Search for the cell housing the specified text and yield its (X, Y) center coordinate. 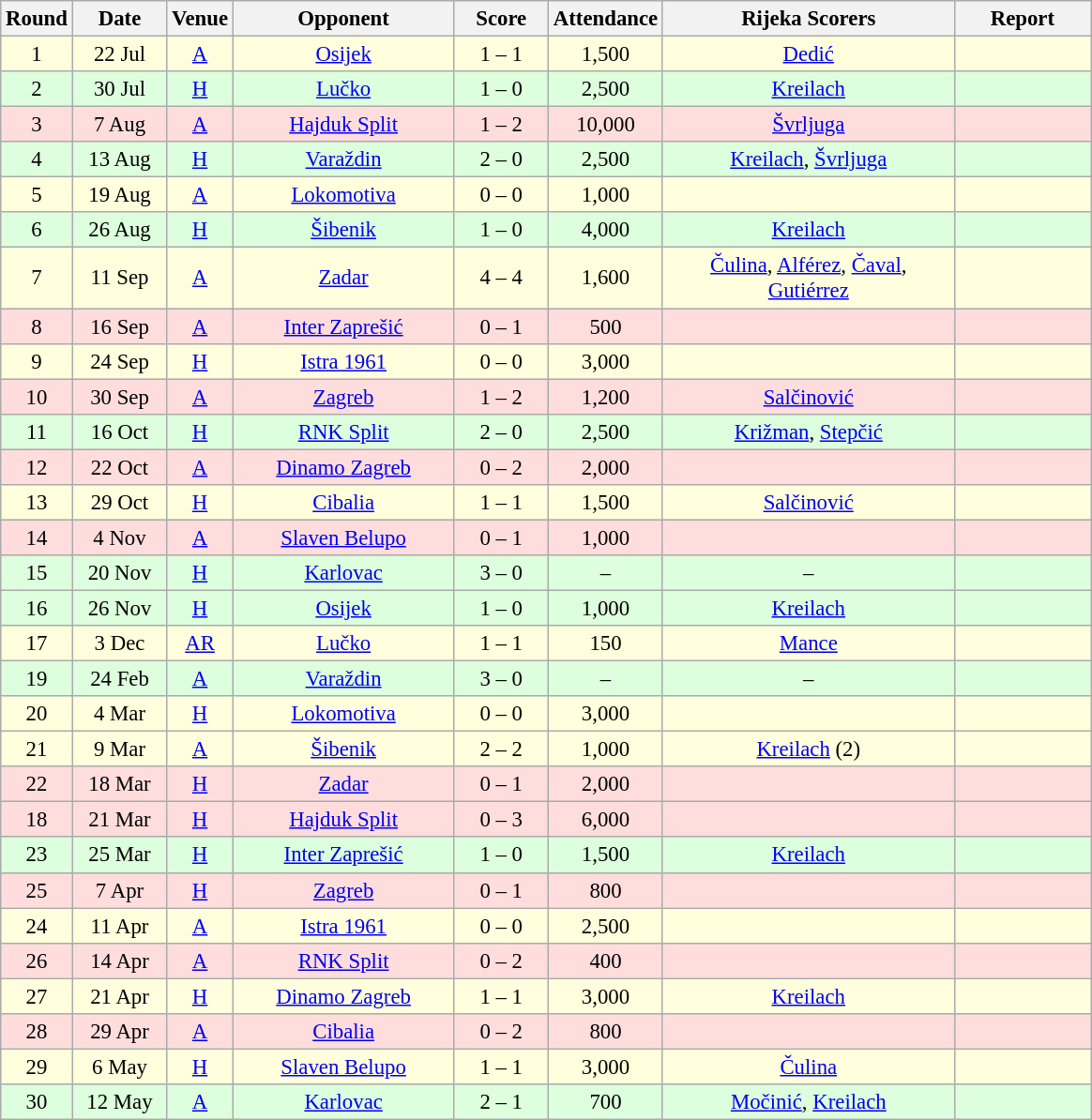
7 Apr (120, 890)
14 Apr (120, 961)
Attendance (606, 19)
1,600 (606, 278)
Report (1023, 19)
21 (37, 749)
30 Jul (120, 89)
19 (37, 679)
3 Dec (120, 643)
30 (37, 1102)
20 (37, 714)
0 – 3 (501, 820)
Močinić, Kreilach (809, 1102)
9 (37, 361)
Dedić (809, 54)
25 (37, 890)
20 Nov (120, 573)
9 Mar (120, 749)
2 (37, 89)
4 (37, 159)
8 (37, 326)
6,000 (606, 820)
11 Sep (120, 278)
4,000 (606, 230)
16 Sep (120, 326)
4 Mar (120, 714)
10,000 (606, 125)
16 (37, 608)
Čulina (809, 1067)
12 (37, 467)
Score (501, 19)
24 (37, 926)
Švrljuga (809, 125)
30 Sep (120, 397)
AR (201, 643)
10 (37, 397)
24 Sep (120, 361)
4 – 4 (501, 278)
25 Mar (120, 855)
Venue (201, 19)
26 (37, 961)
500 (606, 326)
28 (37, 1032)
14 (37, 537)
2 – 1 (501, 1102)
6 (37, 230)
Opponent (343, 19)
16 Oct (120, 431)
Rijeka Scorers (809, 19)
5 (37, 195)
21 Mar (120, 820)
26 Nov (120, 608)
17 (37, 643)
29 Apr (120, 1032)
400 (606, 961)
24 Feb (120, 679)
26 Aug (120, 230)
13 (37, 503)
7 Aug (120, 125)
Date (120, 19)
6 May (120, 1067)
29 (37, 1067)
Round (37, 19)
22 (37, 784)
7 (37, 278)
11 Apr (120, 926)
15 (37, 573)
3 (37, 125)
Križman, Stepčić (809, 431)
2 – 2 (501, 749)
700 (606, 1102)
1,200 (606, 397)
18 Mar (120, 784)
12 May (120, 1102)
27 (37, 996)
Kreilach (2) (809, 749)
Čulina, Alférez, Čaval, Gutiérrez (809, 278)
Mance (809, 643)
18 (37, 820)
22 Jul (120, 54)
23 (37, 855)
19 Aug (120, 195)
Kreilach, Švrljuga (809, 159)
11 (37, 431)
13 Aug (120, 159)
22 Oct (120, 467)
29 Oct (120, 503)
4 Nov (120, 537)
21 Apr (120, 996)
150 (606, 643)
1 (37, 54)
